Detect which cell encompasses the target text, then output its (X, Y) center coordinate. 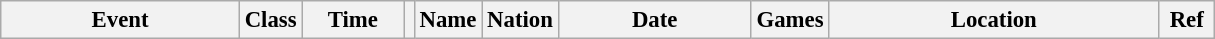
Time (353, 20)
Date (654, 20)
Location (994, 20)
Name (448, 20)
Games (790, 20)
Class (270, 20)
Ref (1187, 20)
Nation (520, 20)
Event (120, 20)
